Return [X, Y] of the center of cell containing provided text 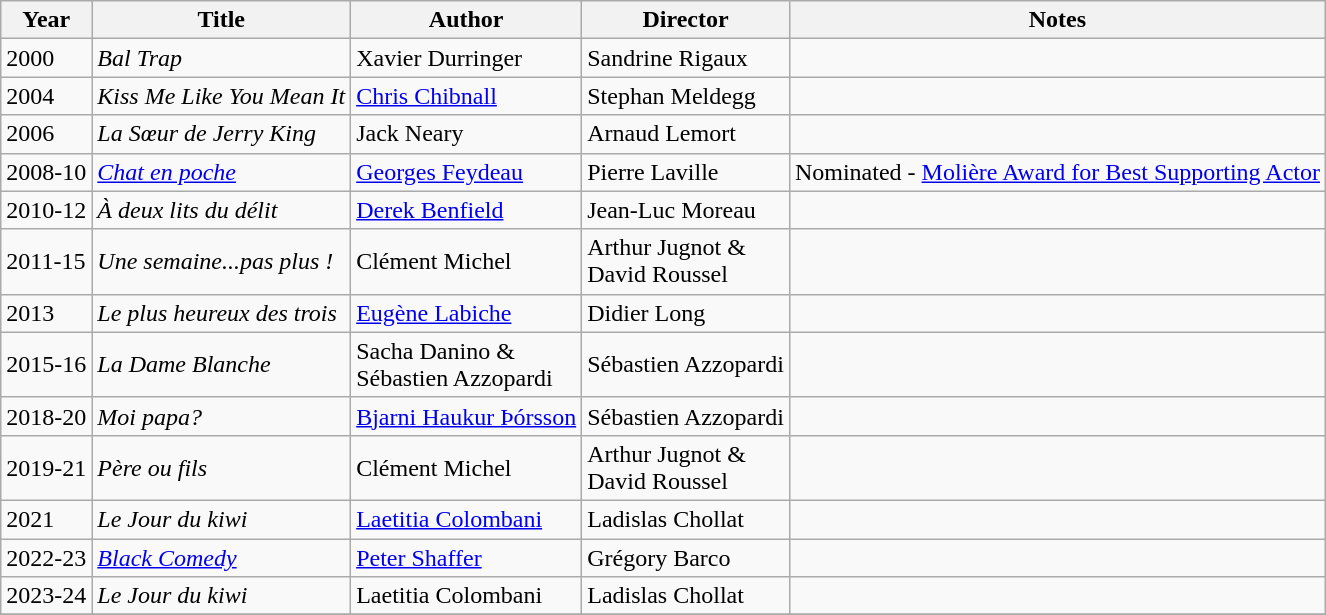
2000 [46, 58]
Moi papa? [222, 416]
2013 [46, 313]
Didier Long [686, 313]
2023-24 [46, 596]
2019-21 [46, 468]
La Dame Blanche [222, 364]
Arnaud Lemort [686, 134]
Notes [1057, 20]
Title [222, 20]
Père ou fils [222, 468]
2015-16 [46, 364]
Year [46, 20]
Bjarni Haukur Þórsson [466, 416]
À deux lits du délit [222, 210]
Derek Benfield [466, 210]
Peter Shaffer [466, 557]
Author [466, 20]
2010-12 [46, 210]
2018-20 [46, 416]
Kiss Me Like You Mean It [222, 96]
2008-10 [46, 172]
Jack Neary [466, 134]
Grégory Barco [686, 557]
Pierre Laville [686, 172]
Georges Feydeau [466, 172]
2004 [46, 96]
Director [686, 20]
2021 [46, 519]
Black Comedy [222, 557]
Sandrine Rigaux [686, 58]
2011-15 [46, 262]
Stephan Meldegg [686, 96]
2006 [46, 134]
Une semaine...pas plus ! [222, 262]
Chat en poche [222, 172]
Nominated - Molière Award for Best Supporting Actor [1057, 172]
Bal Trap [222, 58]
Eugène Labiche [466, 313]
La Sœur de Jerry King [222, 134]
Jean-Luc Moreau [686, 210]
Sacha Danino & Sébastien Azzopardi [466, 364]
Le plus heureux des trois [222, 313]
Xavier Durringer [466, 58]
2022-23 [46, 557]
Chris Chibnall [466, 96]
